Find where the given text appears and provide that cell's center as [x, y] coordinate. 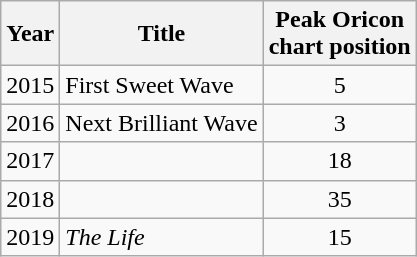
The Life [162, 237]
First Sweet Wave [162, 85]
18 [340, 161]
2017 [30, 161]
2015 [30, 85]
3 [340, 123]
2019 [30, 237]
2016 [30, 123]
Title [162, 34]
5 [340, 85]
15 [340, 237]
Peak Oriconchart position [340, 34]
2018 [30, 199]
35 [340, 199]
Year [30, 34]
Next Brilliant Wave [162, 123]
